Extract the [x, y] coordinate from the center of the cell holding the provided text.  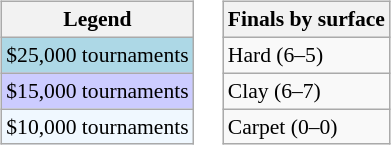
Carpet (0–0) [306, 127]
$25,000 tournaments [97, 55]
$10,000 tournaments [97, 127]
Clay (6–7) [306, 91]
Finals by surface [306, 20]
Hard (6–5) [306, 55]
Legend [97, 20]
$15,000 tournaments [97, 91]
